Provide the [x, y] coordinate of the cell's center where the given text is located.  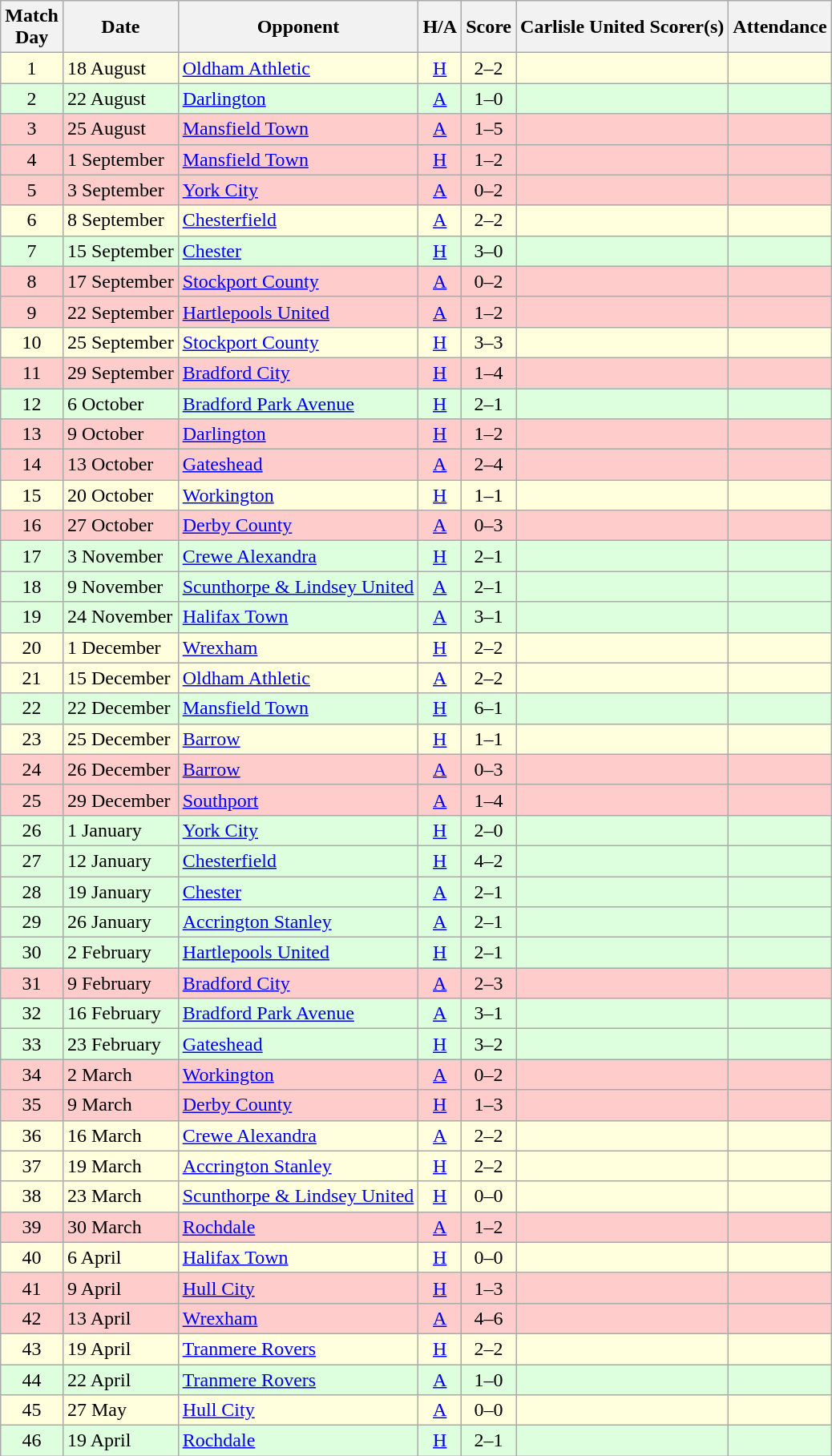
30 [32, 953]
9 March [120, 1105]
27 [32, 861]
1 January [120, 830]
9 November [120, 587]
28 [32, 892]
1 December [120, 647]
3–2 [489, 1044]
26 December [120, 769]
22 September [120, 312]
3 November [120, 556]
37 [32, 1166]
45 [32, 1410]
9 April [120, 1288]
19 [32, 617]
4 [32, 159]
9 February [120, 983]
16 [32, 526]
29 September [120, 373]
2 February [120, 953]
26 [32, 830]
34 [32, 1075]
22 April [120, 1379]
35 [32, 1105]
39 [32, 1227]
23 [32, 739]
14 [32, 465]
15 December [120, 678]
8 September [120, 220]
22 August [120, 99]
22 December [120, 708]
Opponent [298, 27]
12 January [120, 861]
4–2 [489, 861]
18 [32, 587]
5 [32, 190]
23 March [120, 1196]
15 September [120, 251]
9 October [120, 434]
24 [32, 769]
1–5 [489, 129]
19 January [120, 892]
27 May [120, 1410]
25 September [120, 342]
2 March [120, 1075]
6–1 [489, 708]
1 September [120, 159]
23 February [120, 1044]
25 [32, 800]
9 [32, 312]
6 April [120, 1257]
15 [32, 495]
36 [32, 1135]
6 October [120, 403]
17 September [120, 281]
43 [32, 1349]
6 [32, 220]
26 January [120, 922]
18 August [120, 68]
31 [32, 983]
40 [32, 1257]
H/A [440, 27]
13 October [120, 465]
2–4 [489, 465]
25 December [120, 739]
17 [32, 556]
20 October [120, 495]
Score [489, 27]
22 [32, 708]
10 [32, 342]
13 [32, 434]
11 [32, 373]
25 August [120, 129]
30 March [120, 1227]
44 [32, 1379]
3–3 [489, 342]
13 April [120, 1318]
32 [32, 1014]
19 March [120, 1166]
27 October [120, 526]
20 [32, 647]
3 [32, 129]
38 [32, 1196]
Date [120, 27]
24 November [120, 617]
4–6 [489, 1318]
42 [32, 1318]
21 [32, 678]
46 [32, 1441]
2–3 [489, 983]
Carlisle United Scorer(s) [622, 27]
2–0 [489, 830]
16 February [120, 1014]
16 March [120, 1135]
29 [32, 922]
12 [32, 403]
1 [32, 68]
2 [32, 99]
33 [32, 1044]
41 [32, 1288]
3–0 [489, 251]
Match Day [32, 27]
8 [32, 281]
Southport [298, 800]
Attendance [780, 27]
3 September [120, 190]
7 [32, 251]
29 December [120, 800]
